Determine the (X, Y) coordinate at the center of the cell enclosing the given text.  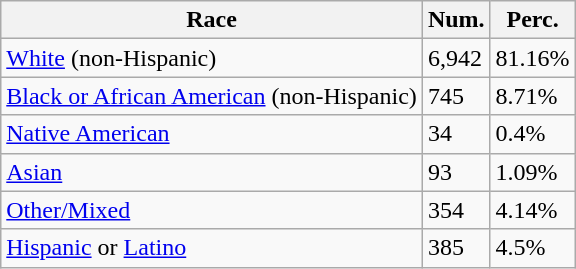
Black or African American (non-Hispanic) (212, 96)
Race (212, 20)
4.14% (532, 210)
4.5% (532, 248)
Other/Mixed (212, 210)
0.4% (532, 134)
8.71% (532, 96)
34 (456, 134)
Native American (212, 134)
354 (456, 210)
745 (456, 96)
1.09% (532, 172)
Num. (456, 20)
93 (456, 172)
Asian (212, 172)
6,942 (456, 58)
White (non-Hispanic) (212, 58)
Hispanic or Latino (212, 248)
Perc. (532, 20)
81.16% (532, 58)
385 (456, 248)
